Find where the given text appears and provide that cell's center as (X, Y) coordinate. 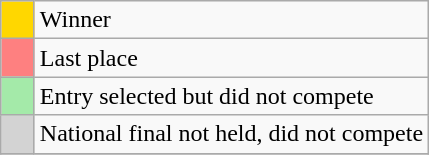
Entry selected but did not compete (231, 96)
National final not held, did not compete (231, 134)
Last place (231, 58)
Winner (231, 20)
